Return the (X, Y) coordinate for the center point of the cell that contains the specified text.  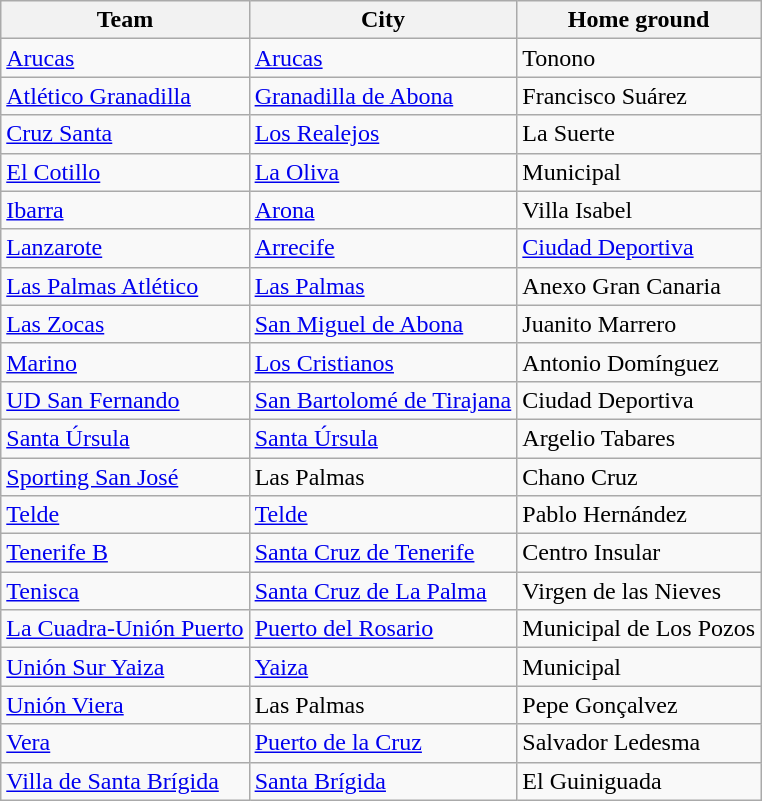
Marino (125, 362)
City (383, 20)
Granadilla de Abona (383, 96)
Santa Cruz de La Palma (383, 591)
Yaiza (383, 667)
Salvador Ledesma (639, 743)
Villa de Santa Brígida (125, 781)
El Guiniguada (639, 781)
San Miguel de Abona (383, 324)
Cruz Santa (125, 134)
Santa Cruz de Tenerife (383, 553)
Pablo Hernández (639, 515)
Juanito Marrero (639, 324)
Villa Isabel (639, 210)
Home ground (639, 20)
Chano Cruz (639, 477)
Las Zocas (125, 324)
Unión Sur Yaiza (125, 667)
Team (125, 20)
Puerto del Rosario (383, 629)
La Cuadra-Unión Puerto (125, 629)
Centro Insular (639, 553)
Santa Brígida (383, 781)
Anexo Gran Canaria (639, 286)
Lanzarote (125, 248)
Unión Viera (125, 705)
Pepe Gonçalvez (639, 705)
La Oliva (383, 172)
El Cotillo (125, 172)
Francisco Suárez (639, 96)
Atlético Granadilla (125, 96)
Argelio Tabares (639, 438)
San Bartolomé de Tirajana (383, 400)
Municipal de Los Pozos (639, 629)
Ibarra (125, 210)
UD San Fernando (125, 400)
Antonio Domínguez (639, 362)
Los Realejos (383, 134)
Puerto de la Cruz (383, 743)
Virgen de las Nieves (639, 591)
Arrecife (383, 248)
Tenerife B (125, 553)
Las Palmas Atlético (125, 286)
Arona (383, 210)
Sporting San José (125, 477)
Tenisca (125, 591)
Tonono (639, 58)
Vera (125, 743)
La Suerte (639, 134)
Los Cristianos (383, 362)
